Identify which cell holds the provided text, then report its (X, Y) central coordinate. 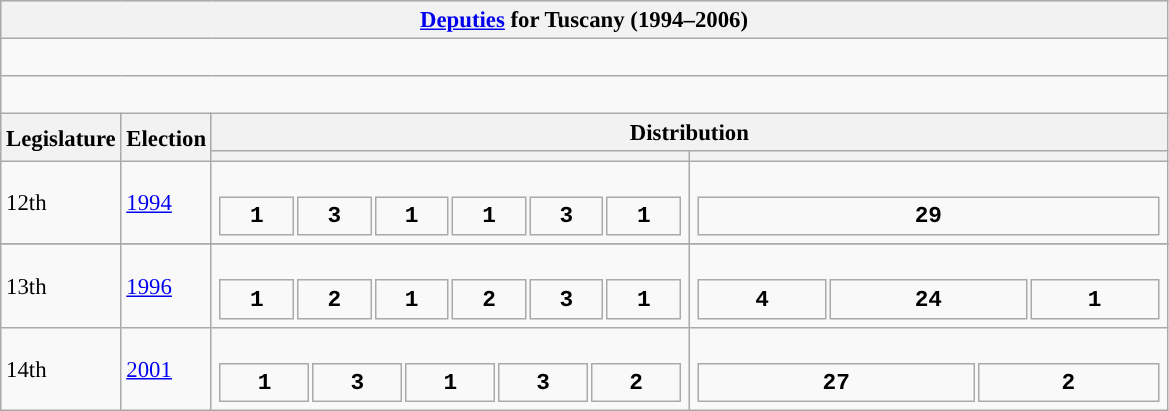
Election (166, 138)
24 (928, 300)
1 3 1 1 3 1 (450, 204)
4 (762, 300)
2001 (166, 368)
Legislature (61, 138)
27 2 (928, 368)
1 3 1 3 2 (450, 368)
1994 (166, 204)
14th (61, 368)
1 2 1 2 3 1 (450, 286)
4 24 1 (928, 286)
1996 (166, 286)
Distribution (689, 133)
13th (61, 286)
12th (61, 204)
27 (836, 382)
Deputies for Tuscany (1994–2006) (584, 20)
